Provide the [X, Y] coordinate of the cell's center where the given text is located.  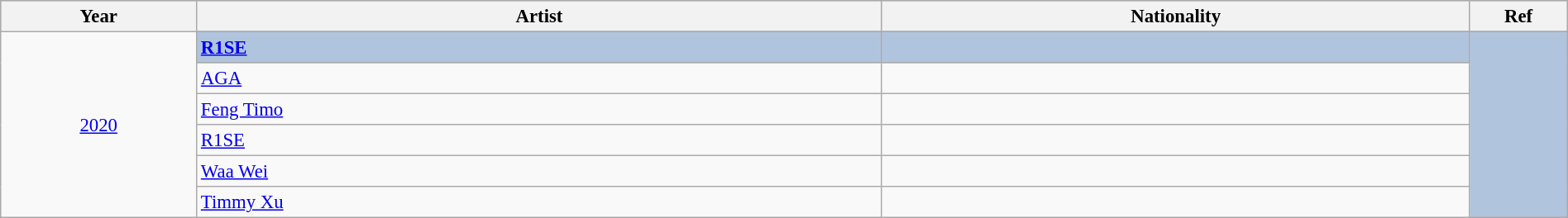
Ref [1518, 17]
Waa Wei [539, 172]
Feng Timo [539, 110]
Year [99, 17]
AGA [539, 78]
Artist [539, 17]
Timmy Xu [539, 202]
Nationality [1175, 17]
